Search for the cell housing the specified text and yield its (x, y) center coordinate. 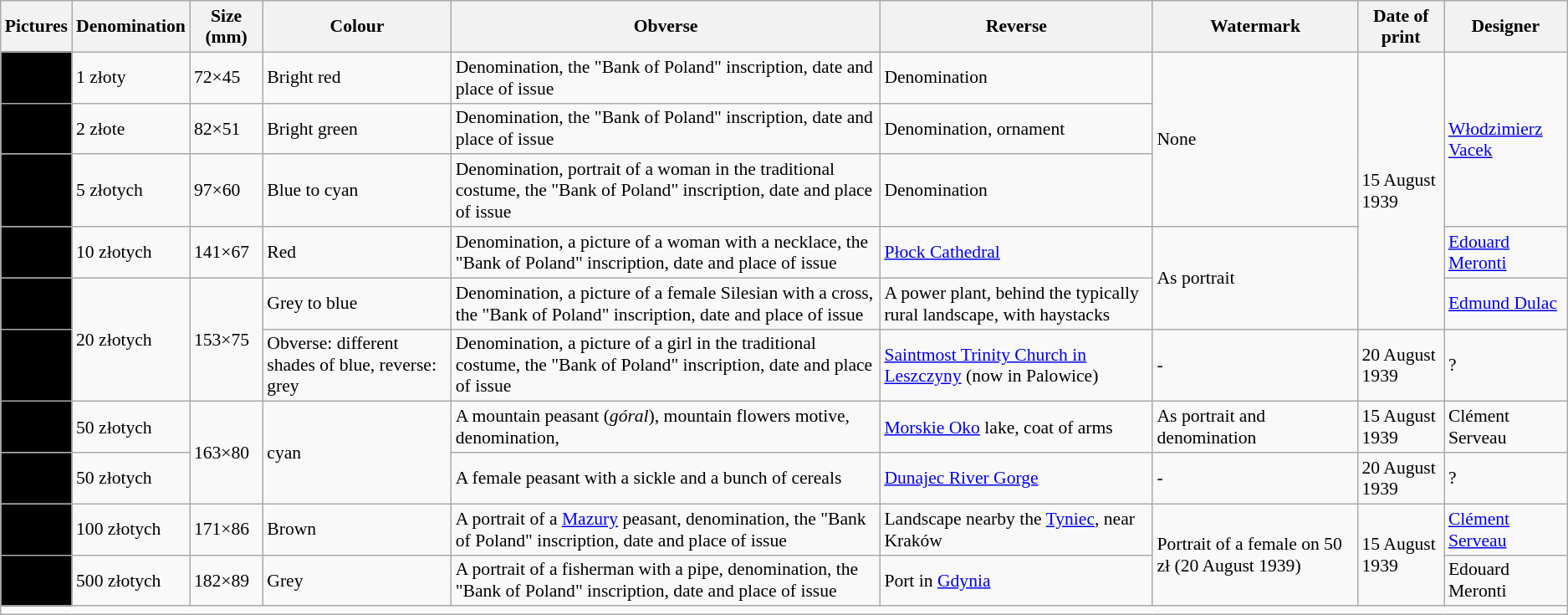
97×60 (226, 191)
Obverse: different shades of blue, reverse: grey (356, 365)
Watermark (1254, 27)
A mountain peasant (góral), mountain flowers motive, denomination, (666, 427)
cyan (356, 453)
Denomination, portrait of a woman in the traditional costume, the "Bank of Poland" inscription, date and place of issue (666, 191)
5 złotych (130, 191)
Date of print (1400, 27)
A portrait of a Mazury peasant, denomination, the "Bank of Poland" inscription, date and place of issue (666, 529)
Dunajec River Gorge (1016, 479)
1 złoty (130, 77)
153×75 (226, 340)
10 złotych (130, 253)
Portrait of a female on 50 zł (20 August 1939) (1254, 555)
Reverse (1016, 27)
Brown (356, 529)
Płock Cathedral (1016, 253)
Obverse (666, 27)
None (1254, 139)
Bright red (356, 77)
Colour (356, 27)
2 złote (130, 129)
Bright green (356, 129)
82×51 (226, 129)
182×89 (226, 581)
As portrait (1254, 278)
500 złotych (130, 581)
A power plant, behind the typically rural landscape, with haystacks (1016, 303)
141×67 (226, 253)
163×80 (226, 453)
Grey (356, 581)
Port in Gdynia (1016, 581)
Blue to cyan (356, 191)
Denomination, a picture of a female Silesian with a cross, the "Bank of Poland" inscription, date and place of issue (666, 303)
100 złotych (130, 529)
As portrait and denomination (1254, 427)
Size (mm) (226, 27)
Red (356, 253)
Denomination, a picture of a woman with a necklace, the "Bank of Poland" inscription, date and place of issue (666, 253)
Pictures (37, 27)
Designer (1505, 27)
Denomination, a picture of a girl in the traditional costume, the "Bank of Poland" inscription, date and place of issue (666, 365)
Włodzimierz Vacek (1505, 139)
Denomination, ornament (1016, 129)
A portrait of a fisherman with a pipe, denomination, the "Bank of Poland" inscription, date and place of issue (666, 581)
171×86 (226, 529)
Edmund Dulac (1505, 303)
72×45 (226, 77)
Grey to blue (356, 303)
20 złotych (130, 340)
A female peasant with a sickle and a bunch of cereals (666, 479)
Saintmost Trinity Church in Leszczyny (now in Palowice) (1016, 365)
Landscape nearby the Tyniec, near Kraków (1016, 529)
Morskie Oko lake, coat of arms (1016, 427)
